Find where the given text appears and provide that cell's center as (x, y) coordinate. 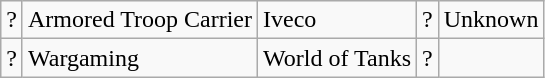
World of Tanks (338, 58)
Wargaming (140, 58)
Armored Troop Carrier (140, 20)
Unknown (491, 20)
Iveco (338, 20)
